Locate the cell with the specified text and output its (x, y) center coordinate. 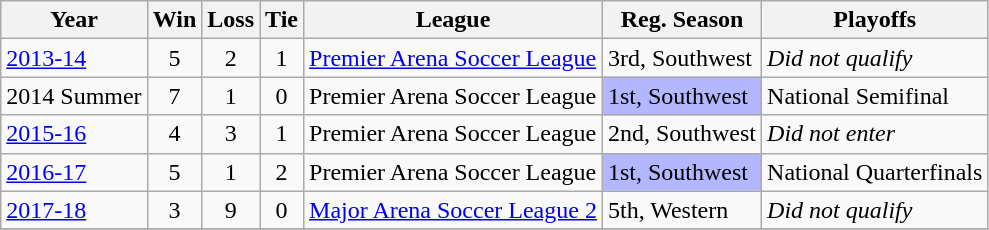
Year (74, 20)
Win (174, 20)
7 (174, 96)
Loss (231, 20)
2013-14 (74, 58)
9 (231, 210)
National Quarterfinals (875, 172)
2014 Summer (74, 96)
3rd, Southwest (682, 58)
National Semifinal (875, 96)
Major Arena Soccer League 2 (454, 210)
2nd, Southwest (682, 134)
4 (174, 134)
Reg. Season (682, 20)
League (454, 20)
Playoffs (875, 20)
Tie (282, 20)
2015-16 (74, 134)
2017-18 (74, 210)
5th, Western (682, 210)
Did not enter (875, 134)
2016-17 (74, 172)
